Search for the cell housing the specified text and yield its [X, Y] center coordinate. 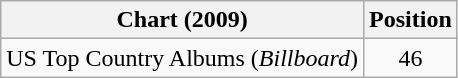
Position [411, 20]
US Top Country Albums (Billboard) [182, 58]
46 [411, 58]
Chart (2009) [182, 20]
